From the cell containing the given text, extract its center point as (X, Y) coordinate. 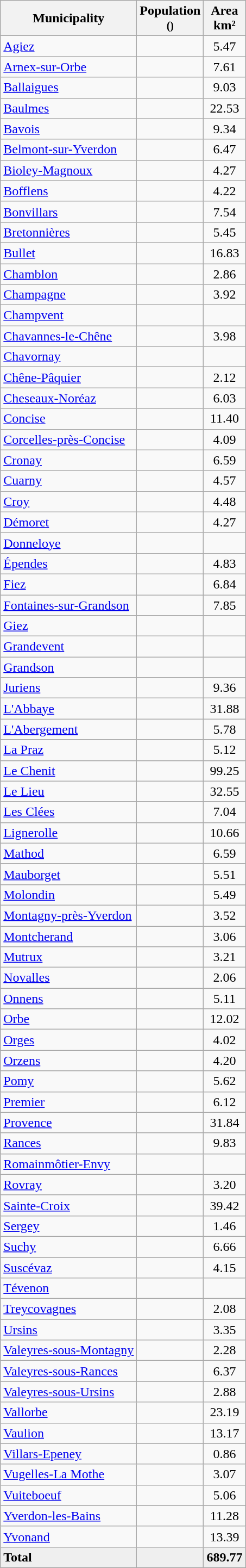
5.49 (225, 895)
Bretonnières (68, 232)
3.21 (225, 957)
2.08 (225, 1309)
Démoret (68, 522)
Donneloye (68, 543)
Bofflens (68, 191)
5.12 (225, 750)
11.28 (225, 1516)
2.86 (225, 274)
31.84 (225, 1123)
Mauborget (68, 874)
16.83 (225, 253)
3.52 (225, 915)
5.51 (225, 874)
Champagne (68, 295)
1.46 (225, 1226)
Montagny-près-Yverdon (68, 915)
13.17 (225, 1433)
Ursins (68, 1330)
Romainmôtier-Envy (68, 1164)
Agiez (68, 46)
Valeyres-sous-Ursins (68, 1392)
Chavannes-le-Chêne (68, 336)
Sainte-Croix (68, 1205)
4.02 (225, 1040)
Area km² (225, 18)
La Praz (68, 750)
Arnex-sur-Orbe (68, 67)
Orges (68, 1040)
31.88 (225, 709)
5.47 (225, 46)
Bullet (68, 253)
13.39 (225, 1536)
Pomy (68, 1081)
9.36 (225, 688)
Orbe (68, 1019)
6.12 (225, 1102)
2.28 (225, 1350)
4.09 (225, 439)
22.53 (225, 108)
Champvent (68, 315)
Vuiteboeuf (68, 1495)
Villars-Epeney (68, 1454)
9.03 (225, 88)
Valeyres-sous-Montagny (68, 1350)
Onnens (68, 999)
2.12 (225, 377)
Vaulion (68, 1433)
Suchy (68, 1247)
6.03 (225, 398)
3.35 (225, 1330)
Fontaines-sur-Grandson (68, 605)
Juriens (68, 688)
Les Clées (68, 812)
99.25 (225, 771)
Belmont-sur-Yverdon (68, 150)
Rances (68, 1143)
3.92 (225, 295)
Sergey (68, 1226)
Épendes (68, 563)
5.78 (225, 729)
Population() (171, 18)
Corcelles-près-Concise (68, 439)
Tévenon (68, 1288)
6.47 (225, 150)
L'Abbaye (68, 709)
Vugelles-La Mothe (68, 1474)
Total (68, 1557)
Ballaigues (68, 88)
Orzens (68, 1061)
4.48 (225, 501)
7.04 (225, 812)
11.40 (225, 419)
4.83 (225, 563)
Cuarny (68, 481)
3.06 (225, 936)
Chamblon (68, 274)
Cheseaux-Noréaz (68, 398)
Concise (68, 419)
Grandevent (68, 647)
2.06 (225, 978)
6.84 (225, 584)
Premier (68, 1102)
Valeyres-sous-Rances (68, 1371)
Montcherand (68, 936)
Chêne-Pâquier (68, 377)
689.77 (225, 1557)
Grandson (68, 667)
Yvonand (68, 1536)
Vallorbe (68, 1412)
Croy (68, 501)
Lignerolle (68, 833)
6.37 (225, 1371)
3.07 (225, 1474)
2.88 (225, 1392)
Bioley-Magnoux (68, 170)
23.19 (225, 1412)
3.98 (225, 336)
4.57 (225, 481)
Bonvillars (68, 212)
Mutrux (68, 957)
0.86 (225, 1454)
Provence (68, 1123)
5.45 (225, 232)
7.85 (225, 605)
Baulmes (68, 108)
Fiez (68, 584)
Giez (68, 626)
32.55 (225, 791)
12.02 (225, 1019)
4.22 (225, 191)
Le Lieu (68, 791)
4.15 (225, 1268)
39.42 (225, 1205)
9.34 (225, 129)
Municipality (68, 18)
Bavois (68, 129)
Cronay (68, 460)
9.83 (225, 1143)
7.61 (225, 67)
7.54 (225, 212)
Treycovagnes (68, 1309)
Mathod (68, 853)
Chavornay (68, 357)
10.66 (225, 833)
L'Abergement (68, 729)
Novalles (68, 978)
5.11 (225, 999)
Molondin (68, 895)
Yverdon-les-Bains (68, 1516)
Suscévaz (68, 1268)
5.06 (225, 1495)
3.20 (225, 1185)
5.62 (225, 1081)
Le Chenit (68, 771)
Rovray (68, 1185)
6.66 (225, 1247)
4.20 (225, 1061)
